From the cell containing the given text, extract its center point as [x, y] coordinate. 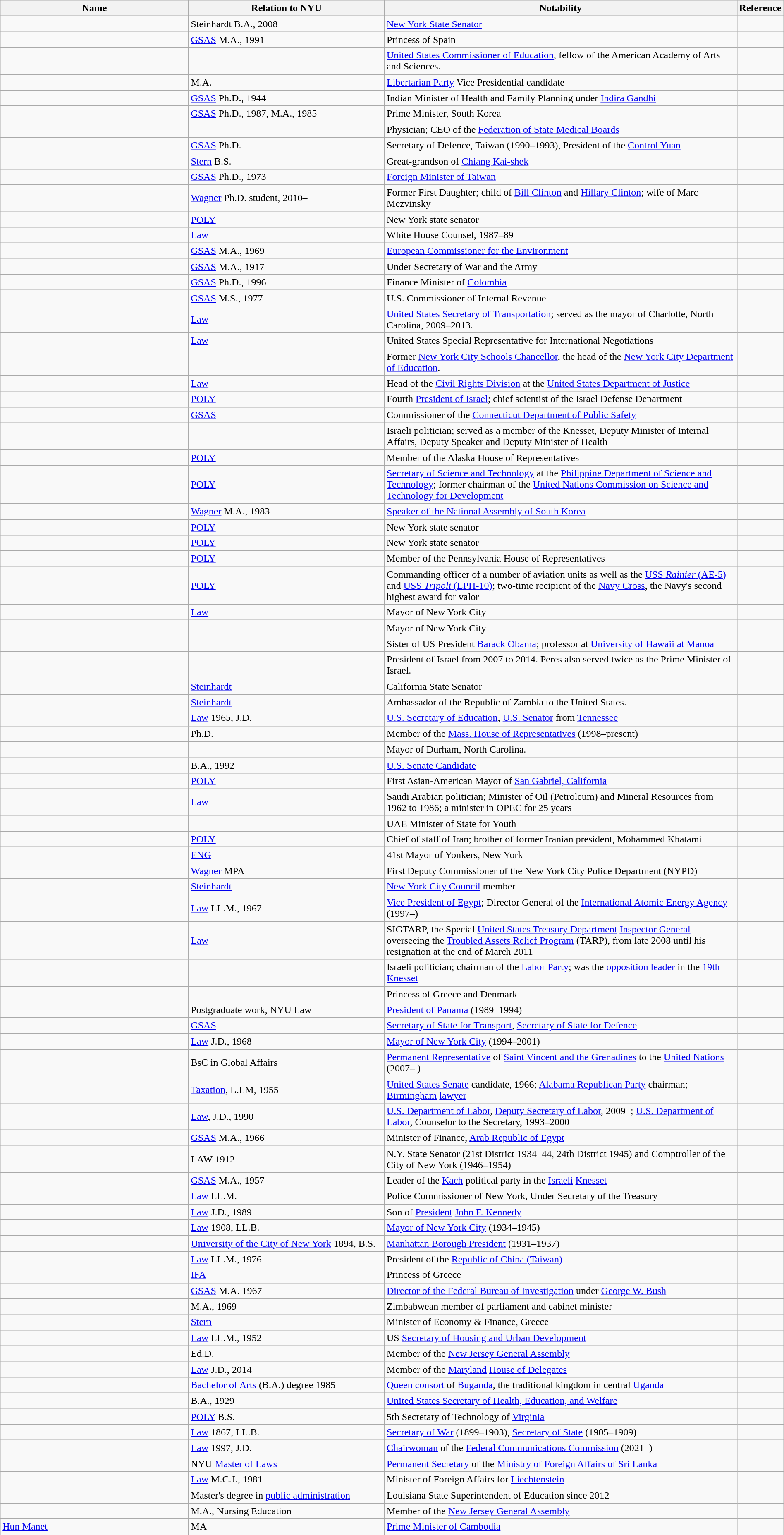
Former New York City Schools Chancellor, the head of the New York City Department of Education. [561, 362]
United States Secretary of Transportation; served as the mayor of Charlotte, North Carolina, 2009–2013. [561, 319]
Louisiana State Superintendent of Education since 2012 [561, 1495]
United States Special Representative for International Negotiations [561, 341]
Mayor of New York City (1994–2001) [561, 1041]
Prime Minister of Cambodia [561, 1527]
Princess of Greece and Denmark [561, 994]
Fourth President of Israel; chief scientist of the Israel Defense Department [561, 399]
Minister of Foreign Affairs for Liechtenstein [561, 1480]
Law M.C.J., 1981 [287, 1480]
Stern B.S. [287, 161]
Law 1908, LL.B. [287, 1228]
Prime Minister, South Korea [561, 114]
POLY B.S. [287, 1416]
Permanent Secretary of the Ministry of Foreign Affairs of Sri Lanka [561, 1464]
Law LL.M. [287, 1196]
Secretary of Defence, Taiwan (1990–1993), President of the Control Yuan [561, 145]
European Commissioner for the Environment [561, 251]
Great-grandson of Chiang Kai-shek [561, 161]
NYU Master of Laws [287, 1464]
Bachelor of Arts (B.A.) degree 1985 [287, 1385]
41st Mayor of Yonkers, New York [561, 855]
Minister of Finance, Arab Republic of Egypt [561, 1138]
Physician; CEO of the Federation of State Medical Boards [561, 129]
Israeli politician; served as a member of the Knesset, Deputy Minister of Internal Affairs, Deputy Speaker and Deputy Minister of Health [561, 436]
Zimbabwean member of parliament and cabinet minister [561, 1306]
Steinhardt B.A., 2008 [287, 24]
Sister of US President Barack Obama; professor at University of Hawaii at Manoa [561, 644]
LAW 1912 [287, 1159]
Hun Manet [94, 1527]
Wagner Ph.D. student, 2010– [287, 198]
Notability [561, 8]
United States Secretary of Health, Education, and Welfare [561, 1401]
First Asian-American Mayor of San Gabriel, California [561, 781]
Mayor of New York City (1934–1945) [561, 1228]
Law LL.M., 1952 [287, 1338]
Permanent Representative of Saint Vincent and the Grenadines to the United Nations (2007– ) [561, 1063]
Law 1965, J.D. [287, 718]
White House Counsel, 1987–89 [561, 235]
Secretary of State for Transport, Secretary of State for Defence [561, 1026]
M.A., 1969 [287, 1306]
Indian Minister of Health and Family Planning under Indira Gandhi [561, 98]
MA [287, 1527]
Head of the Civil Rights Division at the United States Department of Justice [561, 383]
Relation to NYU [287, 8]
GSAS Ph.D., 1996 [287, 282]
California State Senator [561, 686]
Postgraduate work, NYU Law [287, 1010]
Former First Daughter; child of Bill Clinton and Hillary Clinton; wife of Marc Mezvinsky [561, 198]
University of the City of New York 1894, B.S. [287, 1243]
Ed.D. [287, 1353]
Member of the Alaska House of Representatives [561, 457]
GSAS M.A., 1917 [287, 267]
Stern [287, 1322]
Ph.D. [287, 734]
B.A., 1929 [287, 1401]
U.S. Commissioner of Internal Revenue [561, 298]
President of Israel from 2007 to 2014. Peres also served twice as the Prime Minister of Israel. [561, 665]
Princess of Greece [561, 1275]
Libertarian Party Vice Presidential candidate [561, 82]
Minister of Economy & Finance, Greece [561, 1322]
5th Secretary of Technology of Virginia [561, 1416]
Law J.D., 1989 [287, 1212]
President of the Republic of China (Taiwan) [561, 1259]
Son of President John F. Kennedy [561, 1212]
ENG [287, 855]
Princess of Spain [561, 40]
BsC in Global Affairs [287, 1063]
Ambassador of the Republic of Zambia to the United States. [561, 702]
Law J.D., 2014 [287, 1369]
Director of the Federal Bureau of Investigation under George W. Bush [561, 1291]
Law LL.M., 1976 [287, 1259]
United States Commissioner of Education, fellow of the American Academy of Arts and Sciences. [561, 61]
New York State Senator [561, 24]
Master's degree in public administration [287, 1495]
GSAS Ph.D., 1973 [287, 177]
Commissioner of the Connecticut Department of Public Safety [561, 415]
President of Panama (1989–1994) [561, 1010]
New York City Council member [561, 887]
Wagner M.A., 1983 [287, 511]
Taxation, L.LM, 1955 [287, 1089]
GSAS M.A. 1967 [287, 1291]
Saudi Arabian politician; Minister of Oil (Petroleum) and Mineral Resources from 1962 to 1986; a minister in OPEC for 25 years [561, 802]
Law 1997, J.D. [287, 1448]
First Deputy Commissioner of the New York City Police Department (NYPD) [561, 871]
Reference [760, 8]
GSAS M.S., 1977 [287, 298]
M.A., Nursing Education [287, 1511]
GSAS Ph.D., 1987, M.A., 1985 [287, 114]
M.A. [287, 82]
IFA [287, 1275]
Member of the Mass. House of Representatives (1998–present) [561, 734]
Queen consort of Buganda, the traditional kingdom in central Uganda [561, 1385]
Leader of the Kach political party in the Israeli Knesset [561, 1181]
N.Y. State Senator (21st District 1934–44, 24th District 1945) and Comptroller of the City of New York (1946–1954) [561, 1159]
Manhattan Borough President (1931–1937) [561, 1243]
GSAS Ph.D., 1944 [287, 98]
US Secretary of Housing and Urban Development [561, 1338]
Mayor of Durham, North Carolina. [561, 749]
Chief of staff of Iran; brother of former Iranian president, Mohammed Khatami [561, 839]
Member of the Pennsylvania House of Representatives [561, 559]
Secretary of War (1899–1903), Secretary of State (1905–1909) [561, 1432]
Police Commissioner of New York, Under Secretary of the Treasury [561, 1196]
Foreign Minister of Taiwan [561, 177]
GSAS M.A., 1966 [287, 1138]
Finance Minister of Colombia [561, 282]
Law, J.D., 1990 [287, 1117]
Wagner MPA [287, 871]
GSAS Ph.D. [287, 145]
B.A., 1992 [287, 765]
Speaker of the National Assembly of South Korea [561, 511]
GSAS M.A., 1957 [287, 1181]
Law LL.M., 1967 [287, 908]
Vice President of Egypt; Director General of the International Atomic Energy Agency (1997–) [561, 908]
Name [94, 8]
UAE Minister of State for Youth [561, 823]
Law J.D., 1968 [287, 1041]
U.S. Secretary of Education, U.S. Senator from Tennessee [561, 718]
United States Senate candidate, 1966; Alabama Republican Party chairman; Birmingham lawyer [561, 1089]
GSAS M.A., 1991 [287, 40]
Law 1867, LL.B. [287, 1432]
U.S. Senate Candidate [561, 765]
U.S. Department of Labor, Deputy Secretary of Labor, 2009–; U.S. Department of Labor, Counselor to the Secretary, 1993–2000 [561, 1117]
Chairwoman of the Federal Communications Commission (2021–) [561, 1448]
Under Secretary of War and the Army [561, 267]
Member of the Maryland House of Delegates [561, 1369]
GSAS M.A., 1969 [287, 251]
Israeli politician; chairman of the Labor Party; was the opposition leader in the 19th Knesset [561, 973]
